Provide the [X, Y] coordinate of the cell's center where the given text is located.  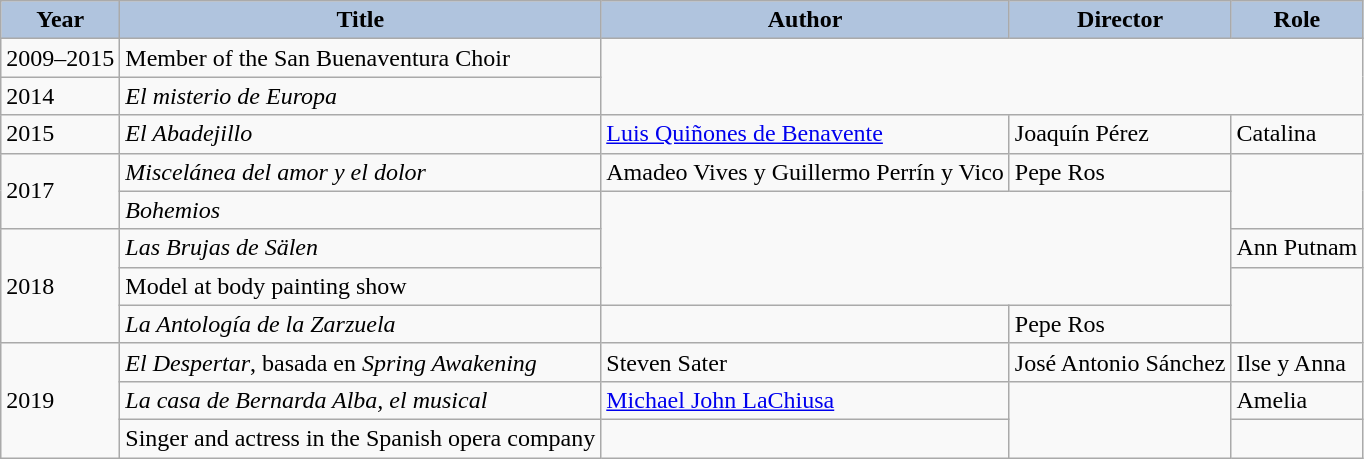
Las Brujas de Sälen [360, 248]
Title [360, 20]
2018 [60, 286]
2014 [60, 96]
2015 [60, 134]
2017 [60, 191]
Ann Putnam [1297, 248]
El misterio de Europa [360, 96]
2019 [60, 400]
Amadeo Vives y Guillermo Perrín y Vico [806, 172]
La Antología de la Zarzuela [360, 324]
Michael John LaChiusa [806, 400]
Singer and actress in the Spanish opera company [360, 438]
José Antonio Sánchez [1120, 362]
El Despertar, basada en Spring Awakening [360, 362]
Miscelánea del amor y el dolor [360, 172]
Catalina [1297, 134]
Joaquín Pérez [1120, 134]
Luis Quiñones de Benavente [806, 134]
Member of the San Buenaventura Choir [360, 58]
El Abadejillo [360, 134]
Amelia [1297, 400]
Year [60, 20]
Ilse y Anna [1297, 362]
2009–2015 [60, 58]
Director [1120, 20]
Model at body painting show [360, 286]
La casa de Bernarda Alba, el musical [360, 400]
Role [1297, 20]
Bohemios [360, 210]
Steven Sater [806, 362]
Author [806, 20]
